Output the (x, y) coordinate of the center of the cell containing the given text.  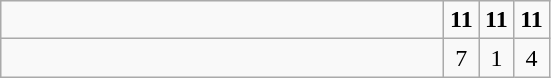
1 (496, 58)
7 (462, 58)
4 (532, 58)
